For the text-containing cell, return its midpoint in [X, Y] coordinate format. 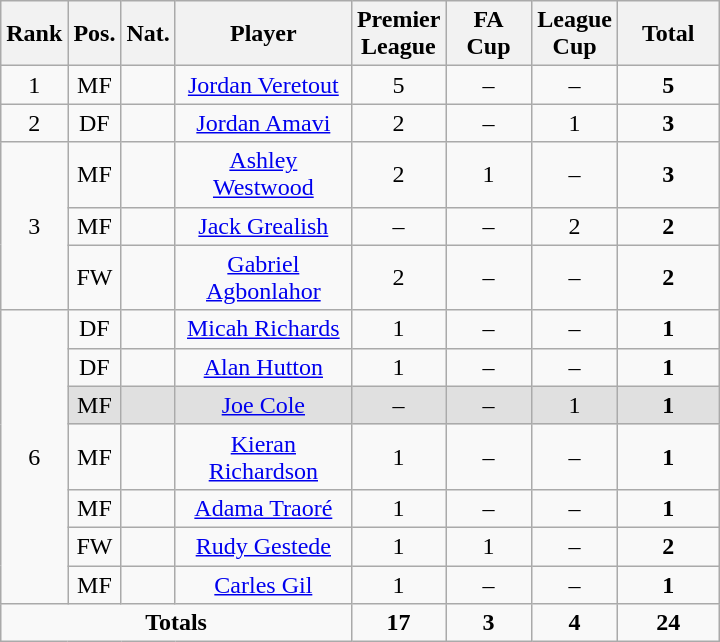
6 [34, 456]
League Cup [575, 34]
Jack Grealish [263, 226]
24 [668, 623]
Total [668, 34]
Player [263, 34]
Totals [176, 623]
Jordan Amavi [263, 123]
Jordan Veretout [263, 85]
Rank [34, 34]
Rudy Gestede [263, 546]
Premier League [398, 34]
Carles Gil [263, 585]
Ashley Westwood [263, 174]
Gabriel Agbonlahor [263, 278]
Pos. [94, 34]
FA Cup [489, 34]
Joe Cole [263, 405]
17 [398, 623]
Kieran Richardson [263, 456]
Alan Hutton [263, 367]
Adama Traoré [263, 508]
Nat. [148, 34]
Micah Richards [263, 329]
4 [575, 623]
